Pinpoint the cell where the given text exists, returning its [x, y] midpoint coordinate. 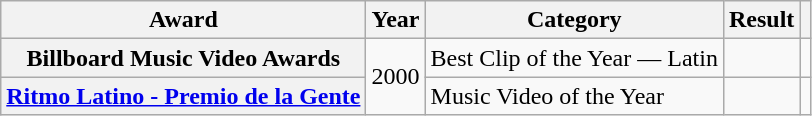
Year [396, 20]
Award [184, 20]
Ritmo Latino - Premio de la Gente [184, 96]
Category [574, 20]
Best Clip of the Year — Latin [574, 58]
2000 [396, 77]
Music Video of the Year [574, 96]
Billboard Music Video Awards [184, 58]
Result [761, 20]
